Search for the cell housing the specified text and yield its [x, y] center coordinate. 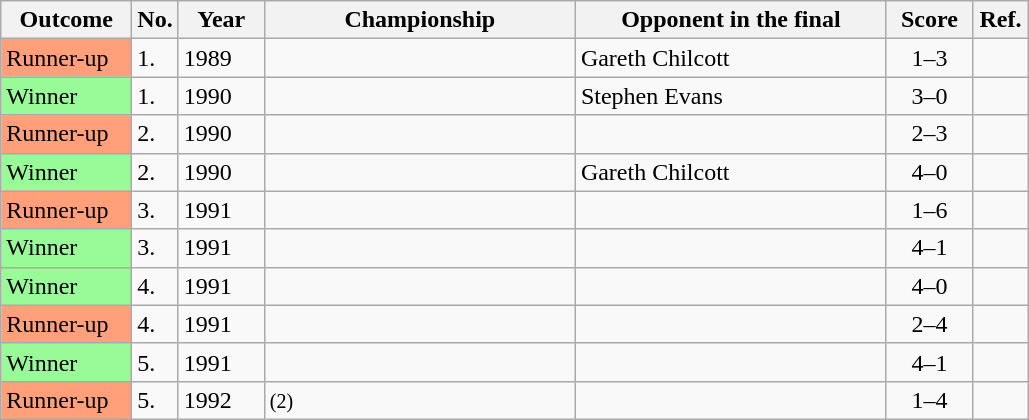
1989 [221, 58]
2–4 [929, 324]
1–6 [929, 210]
Stephen Evans [730, 96]
Year [221, 20]
Outcome [66, 20]
1–4 [929, 400]
Championship [420, 20]
2–3 [929, 134]
1–3 [929, 58]
Opponent in the final [730, 20]
No. [155, 20]
(2) [420, 400]
Ref. [1000, 20]
Score [929, 20]
1992 [221, 400]
3–0 [929, 96]
